For the text-containing cell, return its midpoint in [x, y] coordinate format. 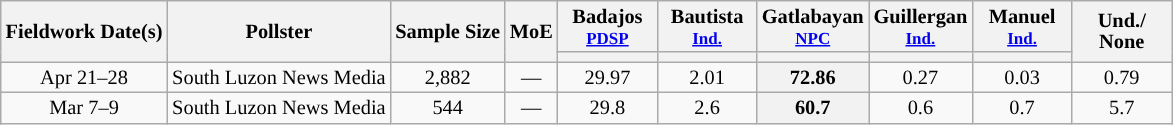
60.7 [813, 108]
GuillerganInd. [921, 26]
2,882 [447, 78]
MoE [532, 30]
0.7 [1022, 108]
0.03 [1022, 78]
29.8 [608, 108]
2.6 [707, 108]
2.01 [707, 78]
Apr 21–28 [84, 78]
Sample Size [447, 30]
Fieldwork Date(s) [84, 30]
GatlabayanNPC [813, 26]
BautistaInd. [707, 26]
544 [447, 108]
Mar 7–9 [84, 108]
72.86 [813, 78]
Und./None [1122, 30]
ManuelInd. [1022, 26]
0.79 [1122, 78]
29.97 [608, 78]
0.6 [921, 108]
0.27 [921, 78]
Pollster [278, 30]
BadajosPDSP [608, 26]
5.7 [1122, 108]
